Search for the cell housing the specified text and yield its [X, Y] center coordinate. 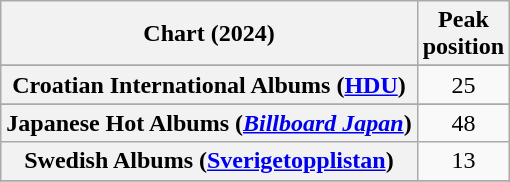
Swedish Albums (Sverigetopplistan) [209, 161]
Croatian International Albums (HDU) [209, 85]
25 [463, 85]
Peakposition [463, 34]
Chart (2024) [209, 34]
13 [463, 161]
48 [463, 123]
Japanese Hot Albums (Billboard Japan) [209, 123]
